Detect which cell encompasses the target text, then output its (X, Y) center coordinate. 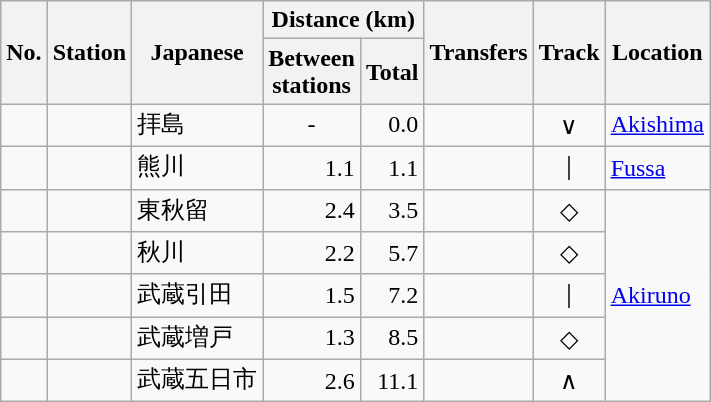
No. (24, 52)
Distance (km) (344, 20)
Location (657, 52)
3.5 (392, 210)
2.6 (312, 380)
5.7 (392, 254)
Track (569, 52)
8.5 (392, 338)
武蔵増戸 (198, 338)
∧ (569, 380)
Transfers (478, 52)
Fussa (657, 168)
拝島 (198, 126)
武蔵引田 (198, 296)
2.2 (312, 254)
11.1 (392, 380)
秋川 (198, 254)
Total (392, 72)
武蔵五日市 (198, 380)
熊川 (198, 168)
0.0 (392, 126)
Japanese (198, 52)
Station (89, 52)
1.3 (312, 338)
Akishima (657, 126)
2.4 (312, 210)
Akiruno (657, 296)
1.5 (312, 296)
7.2 (392, 296)
東秋留 (198, 210)
∨ (569, 126)
Betweenstations (312, 72)
- (312, 126)
